Provide the [X, Y] coordinate of the cell's center where the given text is located.  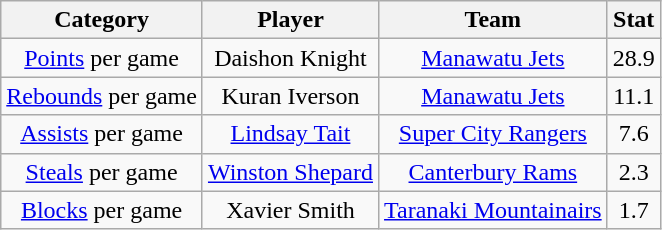
Steals per game [102, 172]
Points per game [102, 58]
Super City Rangers [494, 134]
Category [102, 20]
Blocks per game [102, 210]
Team [494, 20]
11.1 [634, 96]
2.3 [634, 172]
Assists per game [102, 134]
Lindsay Tait [290, 134]
Player [290, 20]
Kuran Iverson [290, 96]
Stat [634, 20]
Taranaki Mountainairs [494, 210]
28.9 [634, 58]
Rebounds per game [102, 96]
7.6 [634, 134]
Canterbury Rams [494, 172]
Winston Shepard [290, 172]
Daishon Knight [290, 58]
Xavier Smith [290, 210]
1.7 [634, 210]
